Determine the (x, y) coordinate at the center of the cell enclosing the given text.  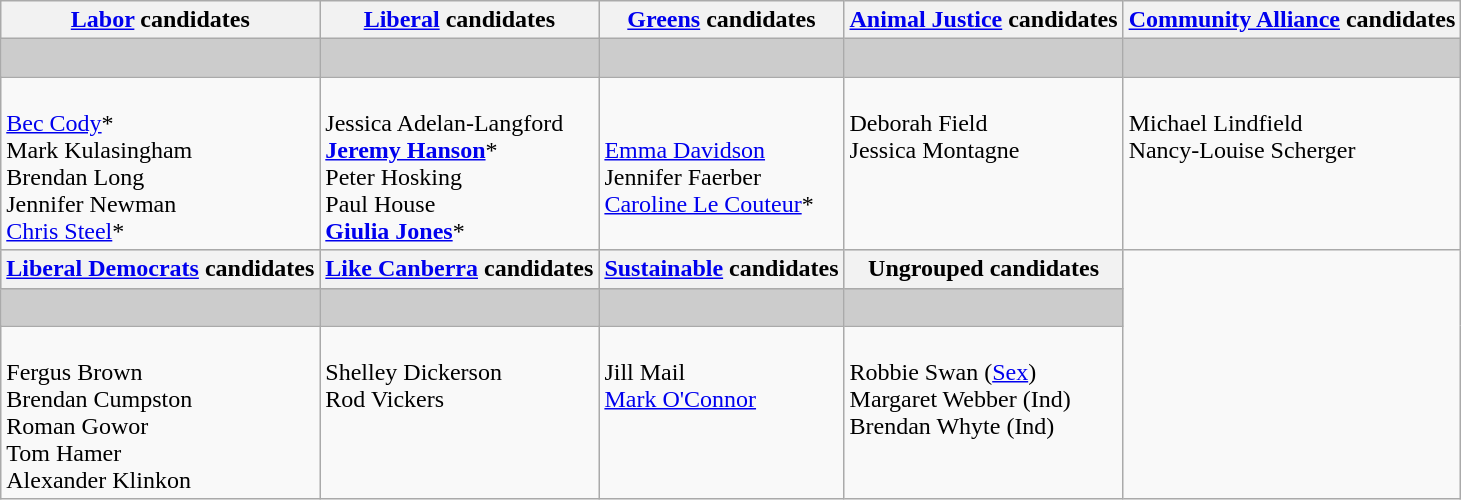
Robbie Swan (Sex) Margaret Webber (Ind) Brendan Whyte (Ind) (984, 412)
Fergus Brown Brendan Cumpston Roman Gowor Tom Hamer Alexander Klinkon (160, 412)
Liberal Democrats candidates (160, 269)
Like Canberra candidates (460, 269)
Jill Mail Mark O'Connor (722, 412)
Michael Lindfield Nancy-Louise Scherger (1292, 164)
Labor candidates (160, 20)
Shelley Dickerson Rod Vickers (460, 412)
Greens candidates (722, 20)
Animal Justice candidates (984, 20)
Sustainable candidates (722, 269)
Deborah Field Jessica Montagne (984, 164)
Emma Davidson Jennifer Faerber Caroline Le Couteur* (722, 164)
Bec Cody* Mark Kulasingham Brendan Long Jennifer Newman Chris Steel* (160, 164)
Liberal candidates (460, 20)
Ungrouped candidates (984, 269)
Community Alliance candidates (1292, 20)
Jessica Adelan-Langford Jeremy Hanson* Peter Hosking Paul House Giulia Jones* (460, 164)
